Search for the cell housing the specified text and yield its (X, Y) center coordinate. 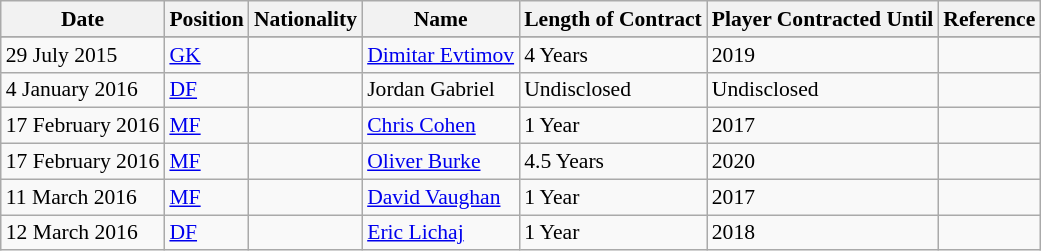
Length of Contract (613, 19)
4 January 2016 (83, 90)
11 March 2016 (83, 197)
GK (206, 55)
Eric Lichaj (440, 233)
12 March 2016 (83, 233)
Nationality (306, 19)
2019 (823, 55)
2018 (823, 233)
2020 (823, 162)
Reference (989, 19)
Dimitar Evtimov (440, 55)
Chris Cohen (440, 126)
Position (206, 19)
Jordan Gabriel (440, 90)
29 July 2015 (83, 55)
Date (83, 19)
4 Years (613, 55)
Oliver Burke (440, 162)
Name (440, 19)
4.5 Years (613, 162)
Player Contracted Until (823, 19)
David Vaughan (440, 197)
